Return the [X, Y] coordinate for the center point of the cell that contains the specified text.  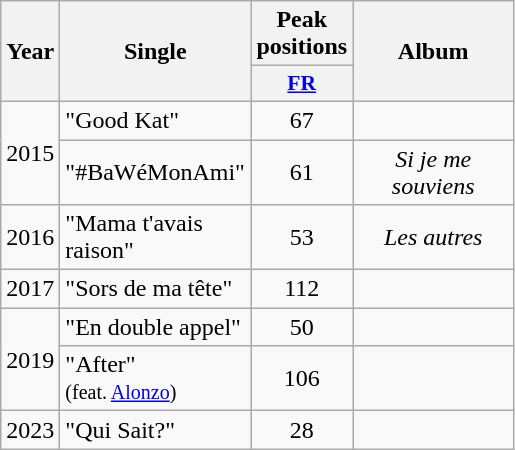
"Good Kat" [156, 120]
50 [302, 327]
2017 [30, 289]
2015 [30, 152]
"Qui Sait?" [156, 430]
FR [302, 84]
Year [30, 52]
"After"(feat. Alonzo) [156, 378]
Single [156, 52]
28 [302, 430]
"Mama t'avais raison" [156, 238]
67 [302, 120]
2023 [30, 430]
Les autres [434, 238]
"En double appel" [156, 327]
61 [302, 172]
"Sors de ma tête" [156, 289]
53 [302, 238]
Album [434, 52]
2016 [30, 238]
Si je me souviens [434, 172]
112 [302, 289]
106 [302, 378]
Peak positions [302, 34]
"#BaWéMonAmi" [156, 172]
2019 [30, 360]
